Extract the (x, y) coordinate from the center of the cell holding the provided text.  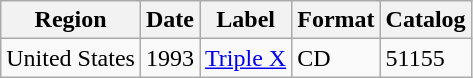
Date (170, 20)
Label (246, 20)
Region (71, 20)
51155 (426, 58)
1993 (170, 58)
CD (336, 58)
Format (336, 20)
Catalog (426, 20)
Triple X (246, 58)
United States (71, 58)
